Locate the cell with the specified text and output its (x, y) center coordinate. 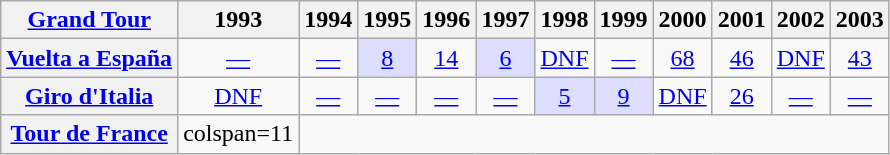
14 (446, 58)
2001 (742, 20)
46 (742, 58)
43 (860, 58)
1996 (446, 20)
Tour de France (90, 134)
Vuelta a España (90, 58)
9 (624, 96)
6 (506, 58)
1999 (624, 20)
5 (564, 96)
Giro d'Italia (90, 96)
2003 (860, 20)
2000 (682, 20)
colspan=11 (238, 134)
2002 (800, 20)
1993 (238, 20)
26 (742, 96)
1994 (328, 20)
1998 (564, 20)
1997 (506, 20)
Grand Tour (90, 20)
8 (388, 58)
1995 (388, 20)
68 (682, 58)
